Scan for the cell matching the given text and deliver its (X, Y) coordinate at center. 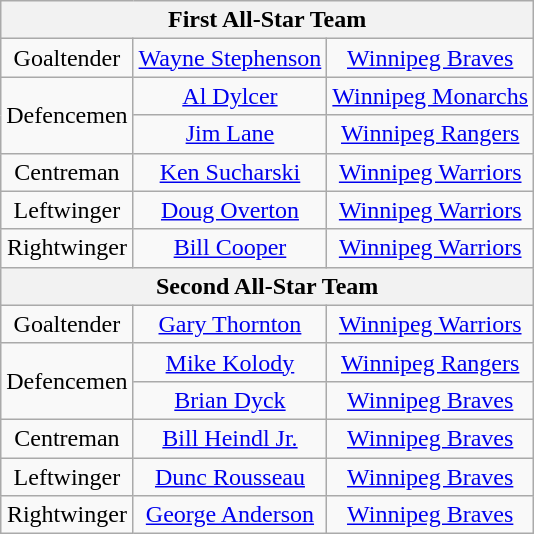
Jim Lane (230, 134)
George Anderson (230, 515)
Wayne Stephenson (230, 58)
Al Dylcer (230, 96)
Doug Overton (230, 210)
Bill Heindl Jr. (230, 438)
Ken Sucharski (230, 172)
Dunc Rousseau (230, 477)
Mike Kolody (230, 362)
Winnipeg Monarchs (430, 96)
Brian Dyck (230, 400)
Bill Cooper (230, 248)
Second All-Star Team (268, 286)
Gary Thornton (230, 324)
First All-Star Team (268, 20)
